Output the (x, y) coordinate of the center of the cell containing the given text.  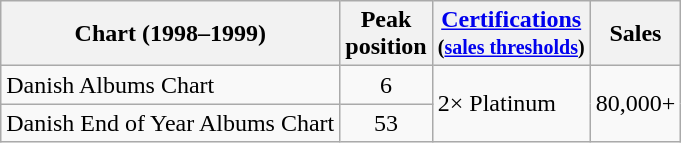
Chart (1998–1999) (170, 34)
2× Platinum (511, 104)
Danish End of Year Albums Chart (170, 123)
Sales (636, 34)
Peakposition (386, 34)
6 (386, 85)
Certifications(sales thresholds) (511, 34)
Danish Albums Chart (170, 85)
80,000+ (636, 104)
53 (386, 123)
